For the text-containing cell, return its midpoint in [X, Y] coordinate format. 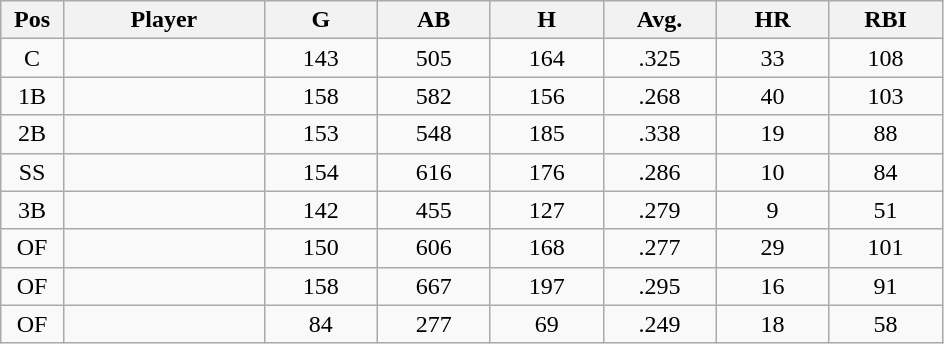
51 [886, 210]
33 [772, 58]
143 [320, 58]
277 [434, 324]
58 [886, 324]
C [32, 58]
.249 [660, 324]
127 [546, 210]
582 [434, 96]
.338 [660, 134]
156 [546, 96]
2B [32, 134]
40 [772, 96]
.286 [660, 172]
667 [434, 286]
16 [772, 286]
.295 [660, 286]
101 [886, 248]
103 [886, 96]
108 [886, 58]
168 [546, 248]
1B [32, 96]
18 [772, 324]
9 [772, 210]
150 [320, 248]
69 [546, 324]
142 [320, 210]
185 [546, 134]
153 [320, 134]
H [546, 20]
154 [320, 172]
3B [32, 210]
10 [772, 172]
SS [32, 172]
.268 [660, 96]
AB [434, 20]
HR [772, 20]
Pos [32, 20]
616 [434, 172]
.279 [660, 210]
RBI [886, 20]
455 [434, 210]
91 [886, 286]
29 [772, 248]
606 [434, 248]
.325 [660, 58]
548 [434, 134]
19 [772, 134]
.277 [660, 248]
505 [434, 58]
G [320, 20]
Avg. [660, 20]
Player [164, 20]
164 [546, 58]
197 [546, 286]
88 [886, 134]
176 [546, 172]
